Return the (x, y) coordinate for the center point of the cell that contains the specified text.  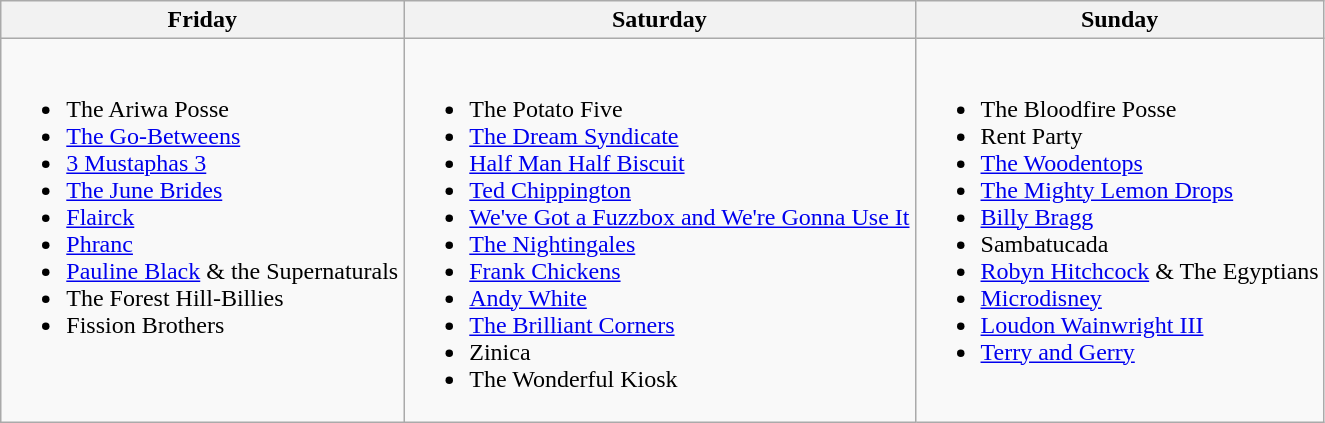
Saturday (660, 20)
The Ariwa PosseThe Go-Betweens3 Mustaphas 3The June BridesFlairckPhrancPauline Black & the SupernaturalsThe Forest Hill-BilliesFission Brothers (202, 230)
Sunday (1120, 20)
Friday (202, 20)
